Scan for the cell matching the given text and deliver its [x, y] coordinate at center. 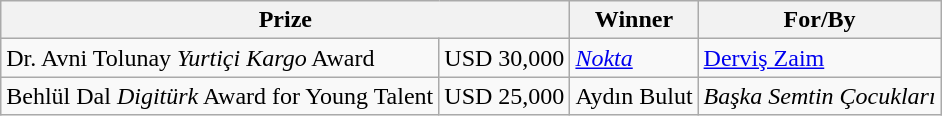
Prize [286, 20]
Behlül Dal Digitürk Award for Young Talent [220, 96]
Winner [634, 20]
Derviş Zaim [820, 58]
USD 30,000 [504, 58]
Nokta [634, 58]
Başka Semtin Çocukları [820, 96]
Aydın Bulut [634, 96]
For/By [820, 20]
Dr. Avni Tolunay Yurtiçi Kargo Award [220, 58]
USD 25,000 [504, 96]
